Provide the (x, y) coordinate of the cell's center where the given text is located.  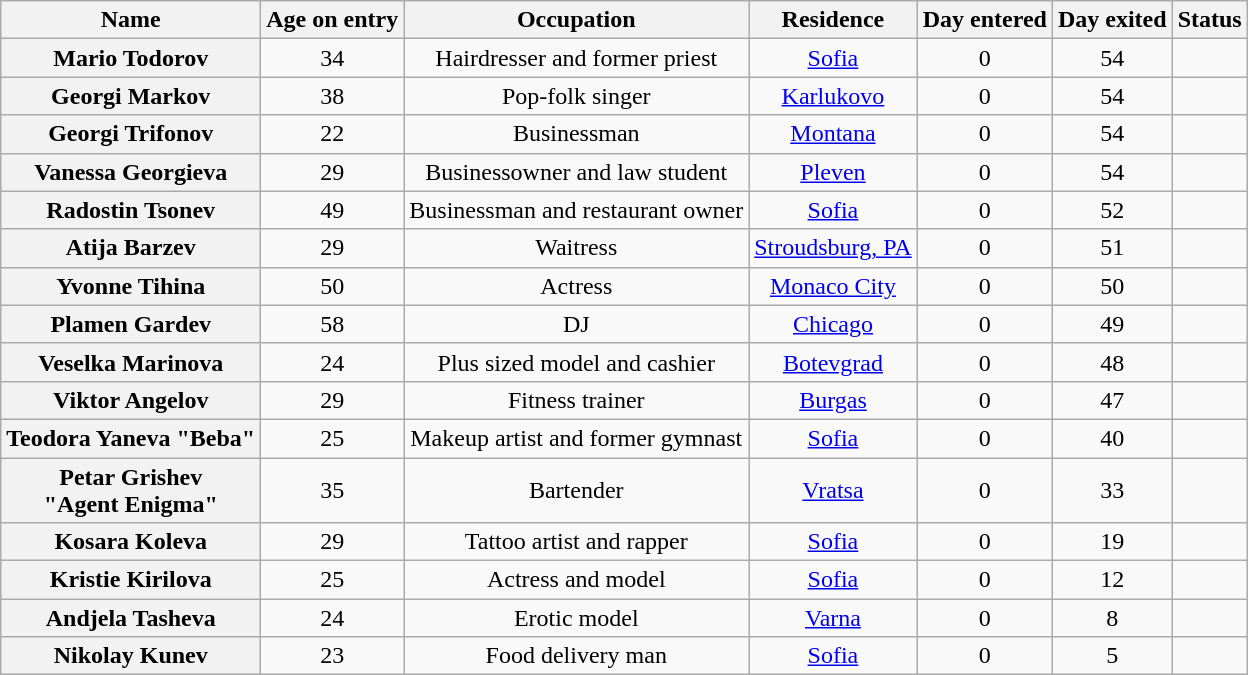
Age on entry (332, 20)
Veselka Marinova (131, 362)
Tattoo artist and rapper (576, 542)
Plus sized model and cashier (576, 362)
Actress and model (576, 580)
Occupation (576, 20)
Food delivery man (576, 656)
Hairdresser and former priest (576, 58)
58 (332, 324)
34 (332, 58)
Botevgrad (833, 362)
Businessman (576, 134)
Yvonne Tihina (131, 286)
Businessowner and law student (576, 172)
22 (332, 134)
5 (1112, 656)
Petar Grishev"Agent Enigma" (131, 490)
Georgi Trifonov (131, 134)
Makeup artist and former gymnast (576, 438)
Viktor Angelov (131, 400)
Waitress (576, 248)
Georgi Markov (131, 96)
Plamen Gardev (131, 324)
Erotic model (576, 618)
Montana (833, 134)
Monaco City (833, 286)
12 (1112, 580)
19 (1112, 542)
Kristie Kirilova (131, 580)
DJ (576, 324)
Status (1210, 20)
Radostin Tsonev (131, 210)
Pop-folk singer (576, 96)
Day entered (984, 20)
Vanessa Georgieva (131, 172)
Mario Todorov (131, 58)
Teodora Yaneva "Beba" (131, 438)
Name (131, 20)
Burgas (833, 400)
23 (332, 656)
Nikolay Kunev (131, 656)
Chicago (833, 324)
Residence (833, 20)
48 (1112, 362)
Atija Barzev (131, 248)
Karlukovo (833, 96)
Day exited (1112, 20)
Bartender (576, 490)
Actress (576, 286)
Fitness trainer (576, 400)
Kosara Koleva (131, 542)
47 (1112, 400)
Pleven (833, 172)
52 (1112, 210)
Andjela Tasheva (131, 618)
Businessman and restaurant owner (576, 210)
40 (1112, 438)
Vratsa (833, 490)
Varna (833, 618)
51 (1112, 248)
35 (332, 490)
Stroudsburg, PA (833, 248)
38 (332, 96)
8 (1112, 618)
33 (1112, 490)
